Scan for the cell matching the given text and deliver its [x, y] coordinate at center. 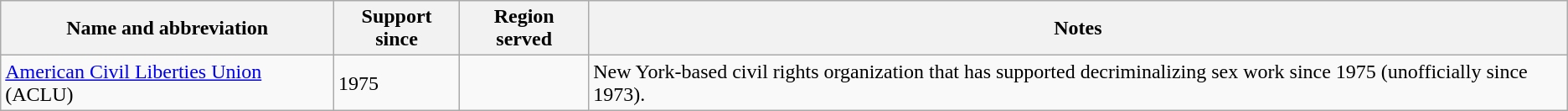
New York-based civil rights organization that has supported decriminalizing sex work since 1975 (unofficially since 1973). [1079, 82]
Region served [524, 29]
American Civil Liberties Union (ACLU) [168, 82]
Notes [1079, 29]
Support since [396, 29]
1975 [396, 82]
Name and abbreviation [168, 29]
